Pinpoint the cell where the given text exists, returning its [X, Y] midpoint coordinate. 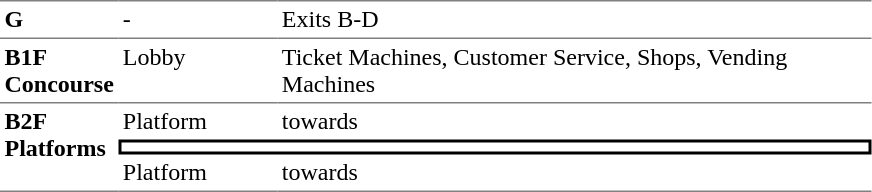
G [59, 19]
B1FConcourse [59, 71]
Ticket Machines, Customer Service, Shops, Vending Machines [574, 71]
Exits B-D [574, 19]
Lobby [198, 71]
B2FPlatforms [59, 148]
- [198, 19]
